Identify which cell holds the provided text, then report its [x, y] central coordinate. 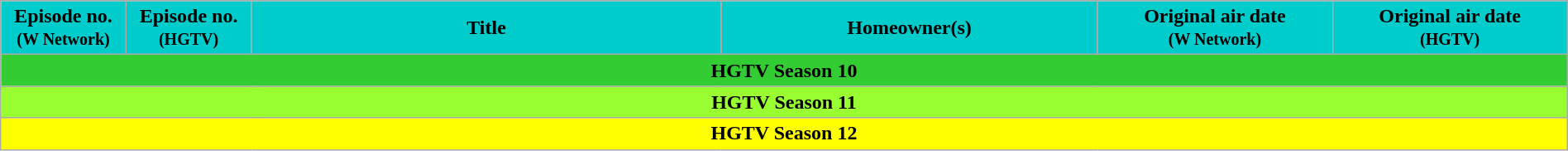
Episode no.(W Network) [64, 28]
Episode no.(HGTV) [189, 28]
Original air date(W Network) [1215, 28]
HGTV Season 12 [784, 134]
Original air date(HGTV) [1450, 28]
Title [486, 28]
HGTV Season 10 [784, 71]
Homeowner(s) [910, 28]
HGTV Season 11 [784, 102]
